Extract the [x, y] coordinate from the center of the cell holding the provided text.  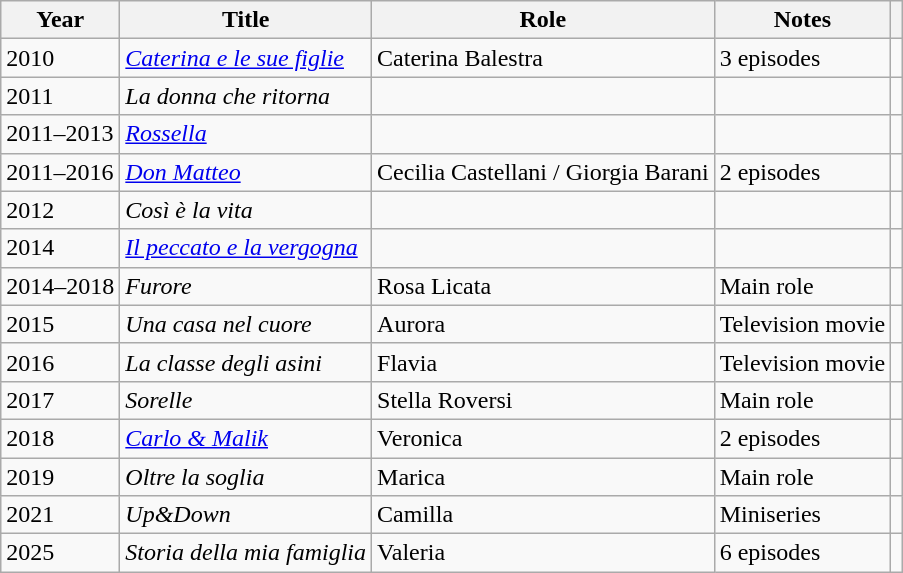
Valeria [544, 553]
Flavia [544, 362]
Camilla [544, 515]
Sorelle [246, 400]
2011–2016 [60, 172]
La classe degli asini [246, 362]
Caterina Balestra [544, 58]
2019 [60, 477]
Title [246, 20]
2012 [60, 210]
Il peccato e la vergogna [246, 248]
2014 [60, 248]
Carlo & Malik [246, 438]
Oltre la soglia [246, 477]
Una casa nel cuore [246, 324]
Don Matteo [246, 172]
6 episodes [802, 553]
2011 [60, 96]
2014–2018 [60, 286]
2025 [60, 553]
2010 [60, 58]
2011–2013 [60, 134]
Year [60, 20]
2016 [60, 362]
Rossella [246, 134]
Veronica [544, 438]
Così è la vita [246, 210]
2021 [60, 515]
Up&Down [246, 515]
Role [544, 20]
Furore [246, 286]
La donna che ritorna [246, 96]
Storia della mia famiglia [246, 553]
Aurora [544, 324]
Caterina e le sue figlie [246, 58]
Notes [802, 20]
Cecilia Castellani / Giorgia Barani [544, 172]
2018 [60, 438]
2015 [60, 324]
Rosa Licata [544, 286]
Miniseries [802, 515]
2017 [60, 400]
Marica [544, 477]
3 episodes [802, 58]
Stella Roversi [544, 400]
